From the cell containing the given text, extract its center point as [x, y] coordinate. 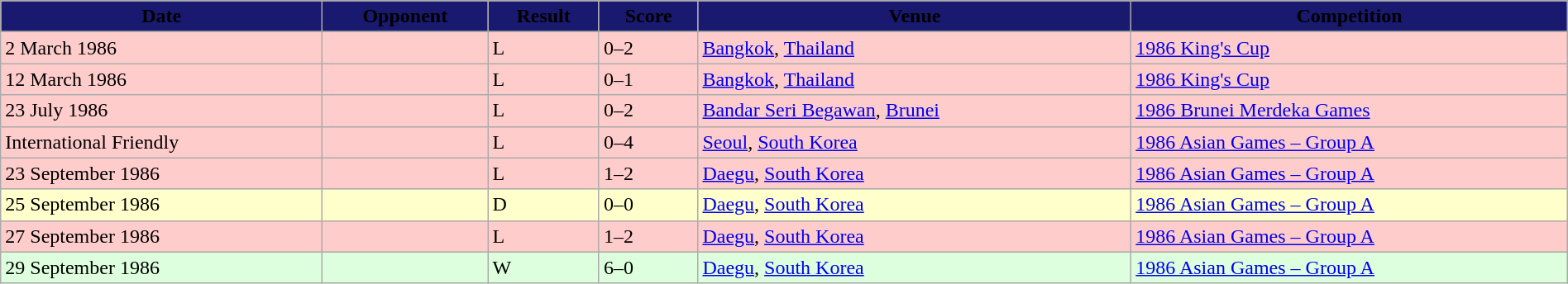
Competition [1350, 17]
23 September 1986 [162, 173]
25 September 1986 [162, 205]
Date [162, 17]
Score [648, 17]
Venue [915, 17]
0–1 [648, 79]
Result [543, 17]
1986 Brunei Merdeka Games [1350, 111]
12 March 1986 [162, 79]
2 March 1986 [162, 48]
W [543, 267]
D [543, 205]
29 September 1986 [162, 267]
International Friendly [162, 142]
6–0 [648, 267]
0–0 [648, 205]
Seoul, South Korea [915, 142]
23 July 1986 [162, 111]
Opponent [405, 17]
27 September 1986 [162, 236]
Bandar Seri Begawan, Brunei [915, 111]
0–4 [648, 142]
